Extract the [X, Y] coordinate from the center of the cell holding the provided text.  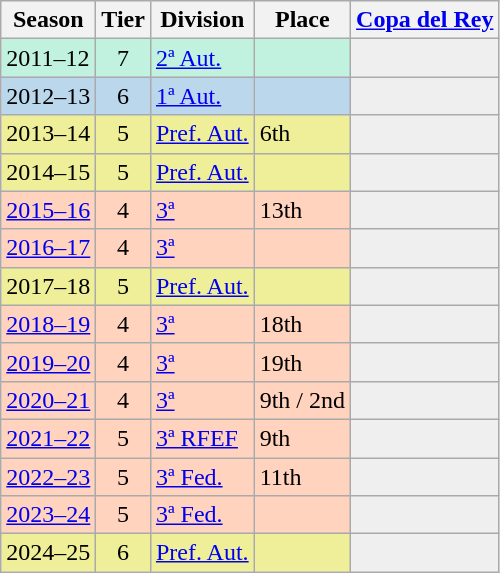
2020–21 [48, 400]
Tier [124, 20]
2013–14 [48, 134]
2018–19 [48, 324]
Copa del Rey [425, 20]
Division [202, 20]
2019–20 [48, 362]
18th [302, 324]
6th [302, 134]
Season [48, 20]
2023–24 [48, 515]
2022–23 [48, 477]
3ª RFEF [202, 438]
2011–12 [48, 58]
19th [302, 362]
1ª Aut. [202, 96]
7 [124, 58]
Place [302, 20]
13th [302, 210]
2021–22 [48, 438]
9th [302, 438]
2012–13 [48, 96]
2016–17 [48, 248]
2ª Aut. [202, 58]
11th [302, 477]
2024–25 [48, 553]
2017–18 [48, 286]
2015–16 [48, 210]
2014–15 [48, 172]
9th / 2nd [302, 400]
